Return [X, Y] of the center of cell containing provided text 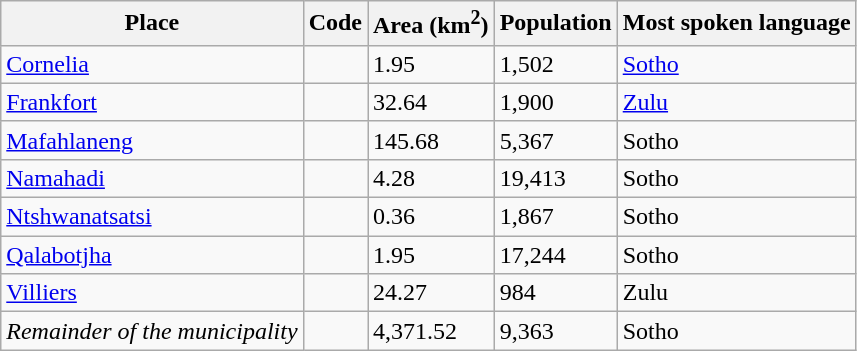
32.64 [432, 102]
4.28 [432, 178]
Remainder of the municipality [152, 331]
Ntshwanatsatsi [152, 217]
Code [335, 24]
1,900 [556, 102]
Cornelia [152, 64]
Place [152, 24]
Mafahlaneng [152, 140]
4,371.52 [432, 331]
1,867 [556, 217]
0.36 [432, 217]
5,367 [556, 140]
Area (km2) [432, 24]
1,502 [556, 64]
Most spoken language [736, 24]
145.68 [432, 140]
17,244 [556, 255]
Villiers [152, 293]
Qalabotjha [152, 255]
984 [556, 293]
9,363 [556, 331]
19,413 [556, 178]
Population [556, 24]
Frankfort [152, 102]
24.27 [432, 293]
Namahadi [152, 178]
